Capture the cell that displays the provided text and extract its [X, Y] central coordinate. 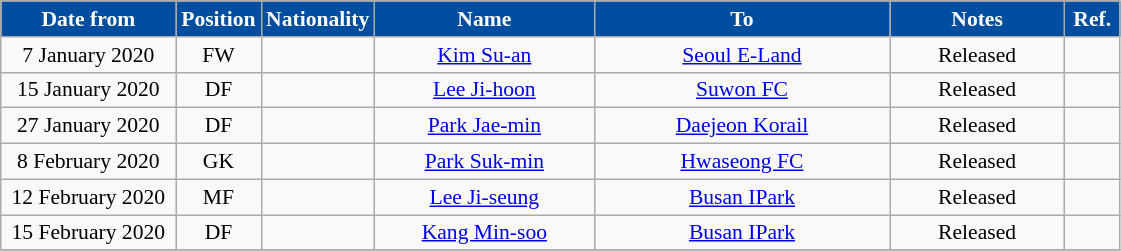
Position [218, 19]
8 February 2020 [88, 162]
Lee Ji-hoon [484, 90]
Date from [88, 19]
Seoul E-Land [742, 55]
Park Suk-min [484, 162]
7 January 2020 [88, 55]
Kim Su-an [484, 55]
Lee Ji-seung [484, 197]
FW [218, 55]
27 January 2020 [88, 126]
To [742, 19]
Notes [978, 19]
Name [484, 19]
Park Jae-min [484, 126]
15 January 2020 [88, 90]
Daejeon Korail [742, 126]
Ref. [1092, 19]
Suwon FC [742, 90]
GK [218, 162]
MF [218, 197]
Nationality [318, 19]
Hwaseong FC [742, 162]
12 February 2020 [88, 197]
Kang Min-soo [484, 233]
15 February 2020 [88, 233]
